For the text-containing cell, return its midpoint in (x, y) coordinate format. 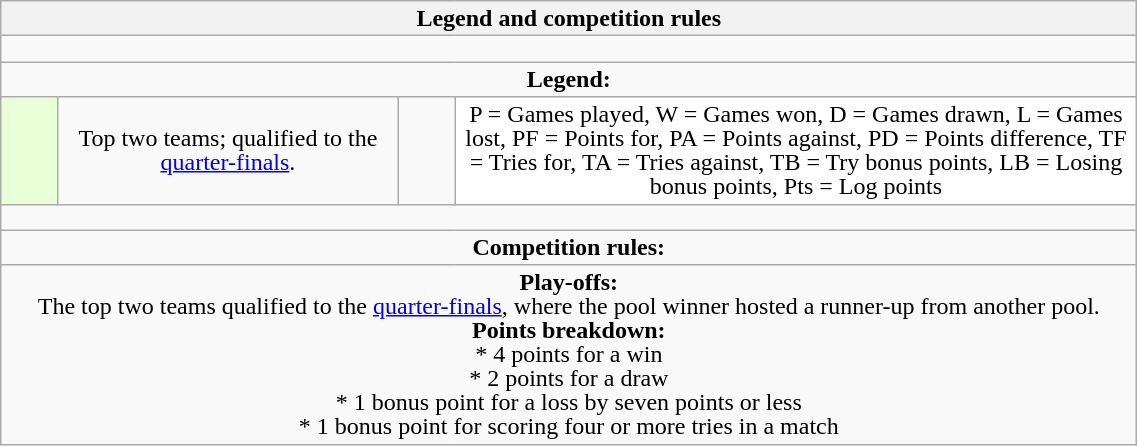
Legend and competition rules (569, 18)
Legend: (569, 80)
Competition rules: (569, 248)
Top two teams; qualified to the quarter-finals. (228, 150)
